Provide the [X, Y] coordinate of the cell's center where the given text is located.  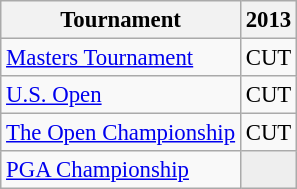
Tournament [121, 20]
U.S. Open [121, 95]
The Open Championship [121, 133]
PGA Championship [121, 170]
Masters Tournament [121, 58]
2013 [268, 20]
